Output the (x, y) coordinate of the center of the cell containing the given text.  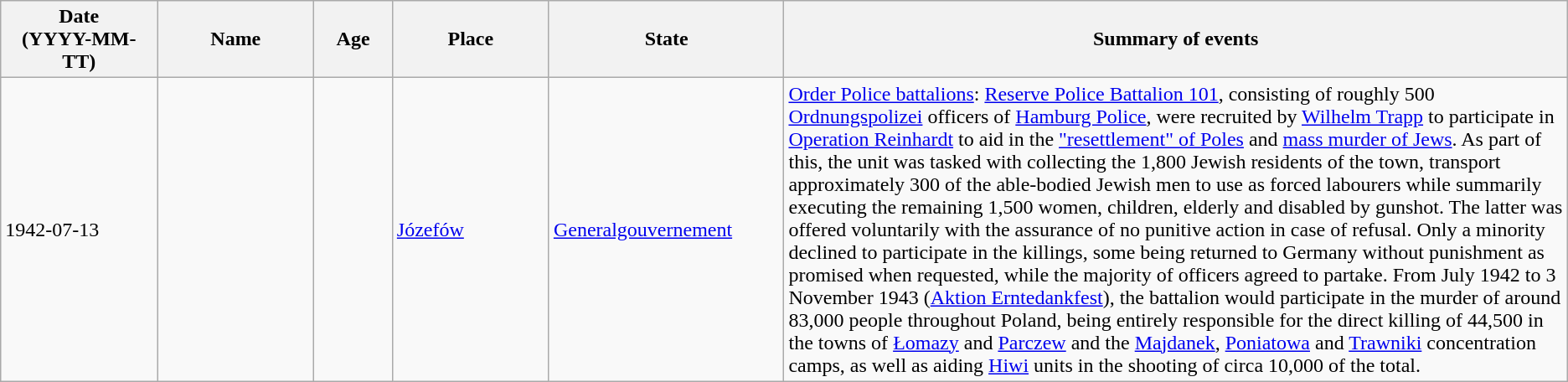
Józefów (471, 230)
Date(YYYY-MM-TT) (79, 39)
State (667, 39)
Generalgouvernement (667, 230)
Place (471, 39)
1942-07-13 (79, 230)
Summary of events (1176, 39)
Age (353, 39)
Name (236, 39)
